Detect which cell encompasses the target text, then output its [x, y] center coordinate. 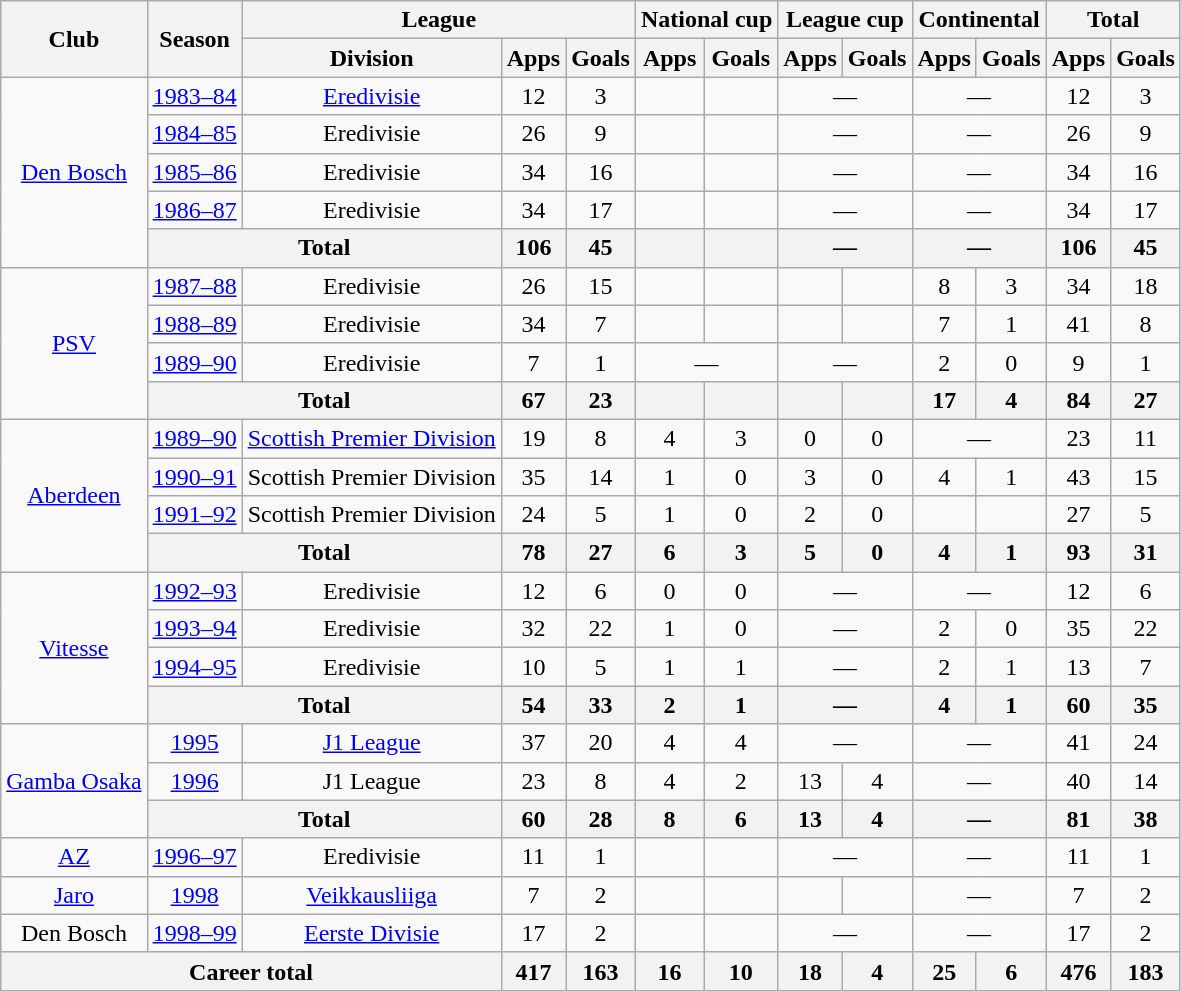
81 [1078, 819]
1986–87 [194, 210]
25 [944, 971]
Division [372, 58]
84 [1078, 400]
1994–95 [194, 667]
1996 [194, 781]
476 [1078, 971]
20 [601, 743]
54 [533, 705]
1998–99 [194, 933]
Season [194, 39]
1992–93 [194, 591]
1990–91 [194, 477]
Club [74, 39]
Eerste Divisie [372, 933]
19 [533, 438]
League [438, 20]
183 [1146, 971]
Vitesse [74, 648]
1995 [194, 743]
40 [1078, 781]
1983–84 [194, 96]
78 [533, 553]
32 [533, 629]
93 [1078, 553]
1988–89 [194, 324]
1987–88 [194, 286]
1985–86 [194, 172]
Jaro [74, 895]
Continental [979, 20]
1998 [194, 895]
31 [1146, 553]
PSV [74, 343]
1996–97 [194, 857]
1993–94 [194, 629]
417 [533, 971]
AZ [74, 857]
38 [1146, 819]
National cup [706, 20]
1991–92 [194, 515]
Veikkausliiga [372, 895]
Aberdeen [74, 495]
Career total [251, 971]
43 [1078, 477]
33 [601, 705]
37 [533, 743]
1984–85 [194, 134]
67 [533, 400]
163 [601, 971]
League cup [845, 20]
Gamba Osaka [74, 781]
28 [601, 819]
